Return the (x, y) coordinate for the center point of the cell that contains the specified text.  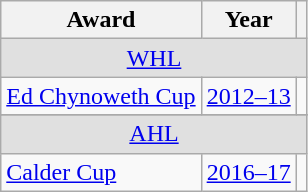
2016–17 (248, 172)
WHL (154, 58)
AHL (154, 134)
Award (101, 20)
Year (248, 20)
2012–13 (248, 96)
Ed Chynoweth Cup (101, 96)
Calder Cup (101, 172)
